Locate the cell with the specified text and output its (X, Y) center coordinate. 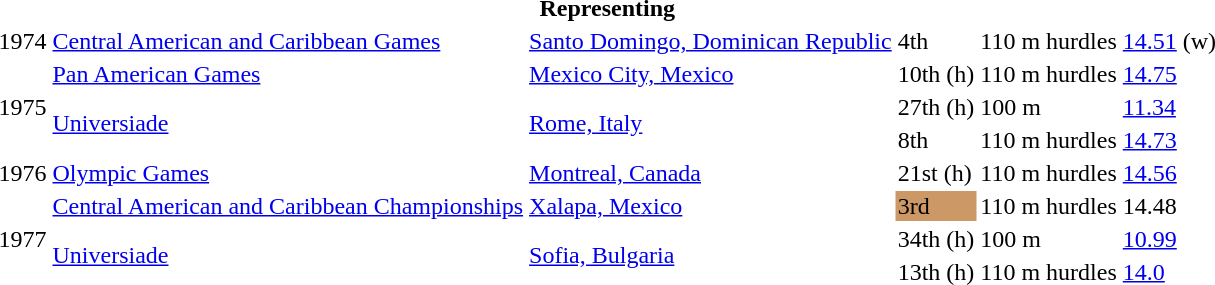
Olympic Games (288, 173)
Central American and Caribbean Championships (288, 206)
Mexico City, Mexico (711, 74)
34th (h) (936, 239)
Rome, Italy (711, 124)
Universiade (288, 124)
4th (936, 41)
3rd (936, 206)
Xalapa, Mexico (711, 206)
27th (h) (936, 107)
Central American and Caribbean Games (288, 41)
10th (h) (936, 74)
Montreal, Canada (711, 173)
21st (h) (936, 173)
Pan American Games (288, 74)
8th (936, 140)
Santo Domingo, Dominican Republic (711, 41)
